Extract the (x, y) coordinate from the center of the cell holding the provided text.  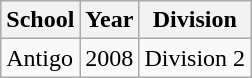
Antigo (40, 58)
Division (195, 20)
Division 2 (195, 58)
School (40, 20)
2008 (110, 58)
Year (110, 20)
